Pinpoint the cell where the given text exists, returning its [X, Y] midpoint coordinate. 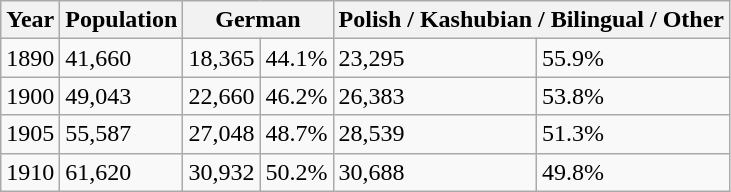
1900 [30, 96]
30,688 [435, 172]
50.2% [296, 172]
41,660 [122, 58]
46.2% [296, 96]
26,383 [435, 96]
27,048 [222, 134]
Population [122, 20]
61,620 [122, 172]
18,365 [222, 58]
55,587 [122, 134]
23,295 [435, 58]
1890 [30, 58]
49.8% [634, 172]
22,660 [222, 96]
51.3% [634, 134]
Year [30, 20]
53.8% [634, 96]
49,043 [122, 96]
1905 [30, 134]
German [258, 20]
28,539 [435, 134]
30,932 [222, 172]
55.9% [634, 58]
1910 [30, 172]
44.1% [296, 58]
48.7% [296, 134]
Polish / Kashubian / Bilingual / Other [532, 20]
